Identify which cell holds the provided text, then report its [x, y] central coordinate. 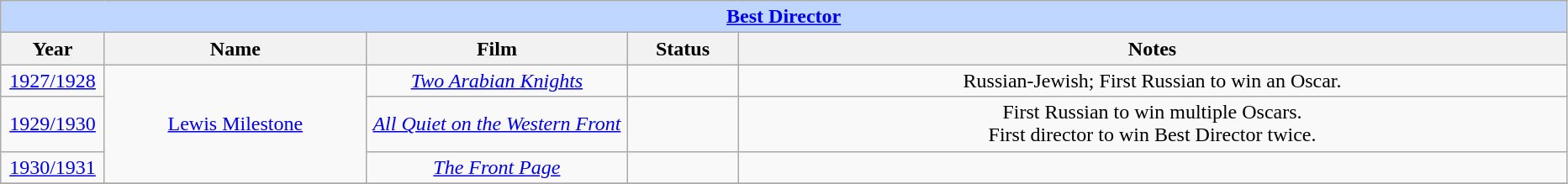
Two Arabian Knights [496, 81]
Best Director [784, 17]
First Russian to win multiple Oscars.First director to win Best Director twice. [1153, 124]
Lewis Milestone [235, 124]
The Front Page [496, 167]
Film [496, 49]
1930/1931 [53, 167]
All Quiet on the Western Front [496, 124]
1929/1930 [53, 124]
Status [683, 49]
Notes [1153, 49]
1927/1928 [53, 81]
Name [235, 49]
Year [53, 49]
Russian-Jewish; First Russian to win an Oscar. [1153, 81]
